Return (x, y) of the center of cell containing provided text 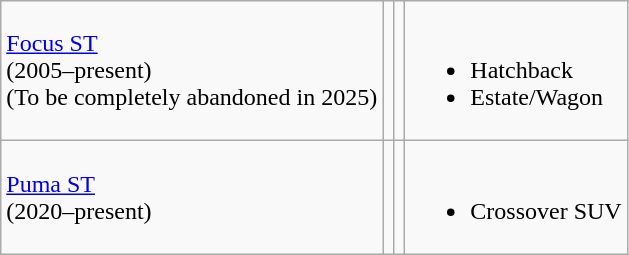
HatchbackEstate/Wagon (516, 71)
Crossover SUV (516, 198)
Focus ST(2005–present)(To be completely abandoned in 2025) (192, 71)
Puma ST(2020–present) (192, 198)
